For the text-containing cell, return its midpoint in (X, Y) coordinate format. 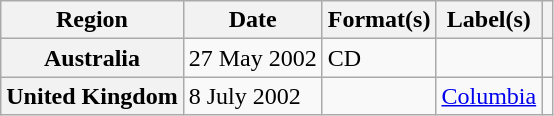
8 July 2002 (252, 96)
Region (92, 20)
27 May 2002 (252, 58)
United Kingdom (92, 96)
Date (252, 20)
Australia (92, 58)
Label(s) (489, 20)
CD (379, 58)
Columbia (489, 96)
Format(s) (379, 20)
